For the text-containing cell, return its midpoint in (X, Y) coordinate format. 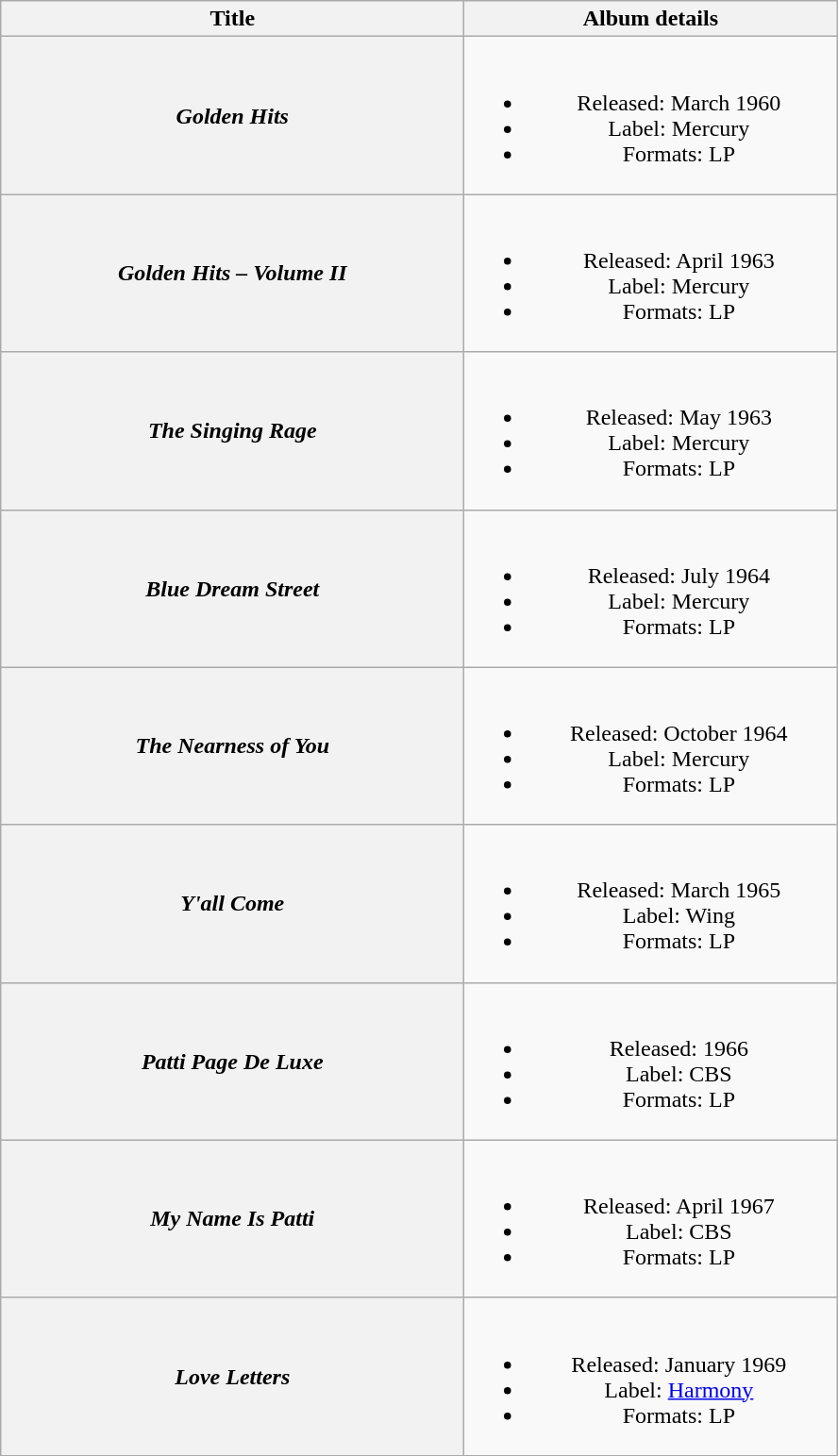
My Name Is Patti (232, 1219)
Released: April 1963Label: MercuryFormats: LP (651, 274)
Released: May 1963Label: MercuryFormats: LP (651, 430)
Blue Dream Street (232, 589)
Patti Page De Luxe (232, 1061)
Golden Hits (232, 115)
Released: April 1967Label: CBSFormats: LP (651, 1219)
Album details (651, 19)
Released: July 1964Label: MercuryFormats: LP (651, 589)
Golden Hits – Volume II (232, 274)
Released: October 1964Label: MercuryFormats: LP (651, 745)
Released: January 1969Label: HarmonyFormats: LP (651, 1376)
Title (232, 19)
Released: 1966Label: CBSFormats: LP (651, 1061)
The Nearness of You (232, 745)
Y'all Come (232, 904)
Released: March 1965Label: WingFormats: LP (651, 904)
Love Letters (232, 1376)
Released: March 1960Label: MercuryFormats: LP (651, 115)
The Singing Rage (232, 430)
